Output the (x, y) coordinate of the center of the cell containing the given text.  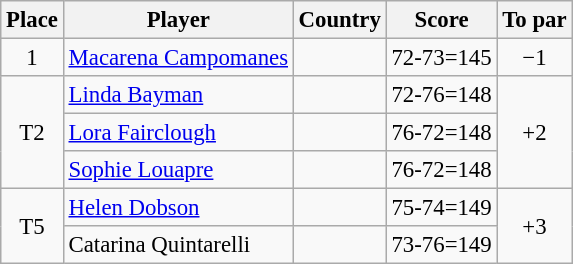
T5 (32, 226)
72-73=145 (442, 58)
Country (340, 20)
+2 (534, 132)
Player (178, 20)
To par (534, 20)
+3 (534, 226)
Lora Fairclough (178, 133)
−1 (534, 58)
Place (32, 20)
Linda Bayman (178, 95)
T2 (32, 132)
Score (442, 20)
Catarina Quintarelli (178, 245)
72-76=148 (442, 95)
Macarena Campomanes (178, 58)
Helen Dobson (178, 208)
75-74=149 (442, 208)
73-76=149 (442, 245)
Sophie Louapre (178, 170)
1 (32, 58)
